For the text-containing cell, return its midpoint in [x, y] coordinate format. 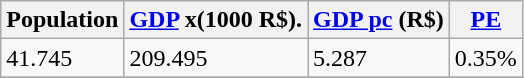
5.287 [379, 58]
0.35% [486, 58]
PE [486, 20]
209.495 [216, 58]
41.745 [62, 58]
GDP x(1000 R$). [216, 20]
GDP pc (R$) [379, 20]
Population [62, 20]
